Return (x, y) of the center of cell containing provided text 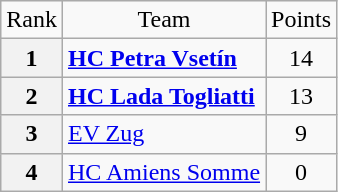
Rank (32, 20)
9 (302, 134)
Team (164, 20)
EV Zug (164, 134)
4 (32, 172)
HC Amiens Somme (164, 172)
HC Petra Vsetín (164, 58)
0 (302, 172)
2 (32, 96)
1 (32, 58)
Points (302, 20)
14 (302, 58)
3 (32, 134)
13 (302, 96)
HC Lada Togliatti (164, 96)
